Detect which cell encompasses the target text, then output its (X, Y) center coordinate. 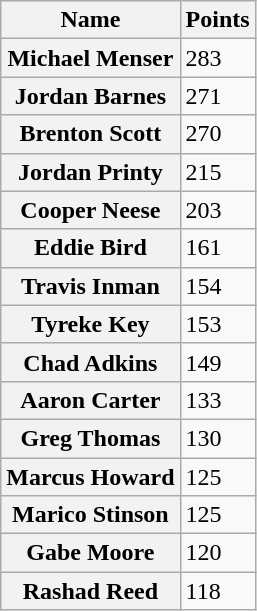
Aaron Carter (90, 400)
Gabe Moore (90, 553)
271 (218, 96)
149 (218, 362)
Greg Thomas (90, 438)
Brenton Scott (90, 134)
Tyreke Key (90, 324)
270 (218, 134)
Marcus Howard (90, 477)
283 (218, 58)
Jordan Printy (90, 172)
154 (218, 286)
153 (218, 324)
Jordan Barnes (90, 96)
120 (218, 553)
130 (218, 438)
Michael Menser (90, 58)
Eddie Bird (90, 248)
Travis Inman (90, 286)
203 (218, 210)
215 (218, 172)
118 (218, 591)
Cooper Neese (90, 210)
Marico Stinson (90, 515)
Chad Adkins (90, 362)
161 (218, 248)
Points (218, 20)
133 (218, 400)
Rashad Reed (90, 591)
Name (90, 20)
